Output the [X, Y] coordinate of the center of the cell containing the given text.  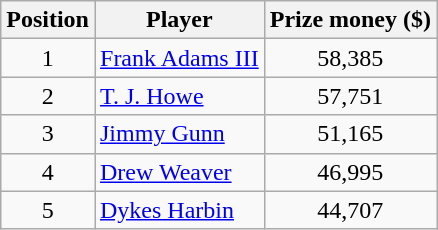
T. J. Howe [179, 96]
44,707 [350, 210]
Player [179, 20]
1 [48, 58]
Prize money ($) [350, 20]
Frank Adams III [179, 58]
4 [48, 172]
Position [48, 20]
Drew Weaver [179, 172]
Dykes Harbin [179, 210]
58,385 [350, 58]
51,165 [350, 134]
46,995 [350, 172]
2 [48, 96]
3 [48, 134]
Jimmy Gunn [179, 134]
57,751 [350, 96]
5 [48, 210]
